Determine the [x, y] coordinate at the center of the cell enclosing the given text.  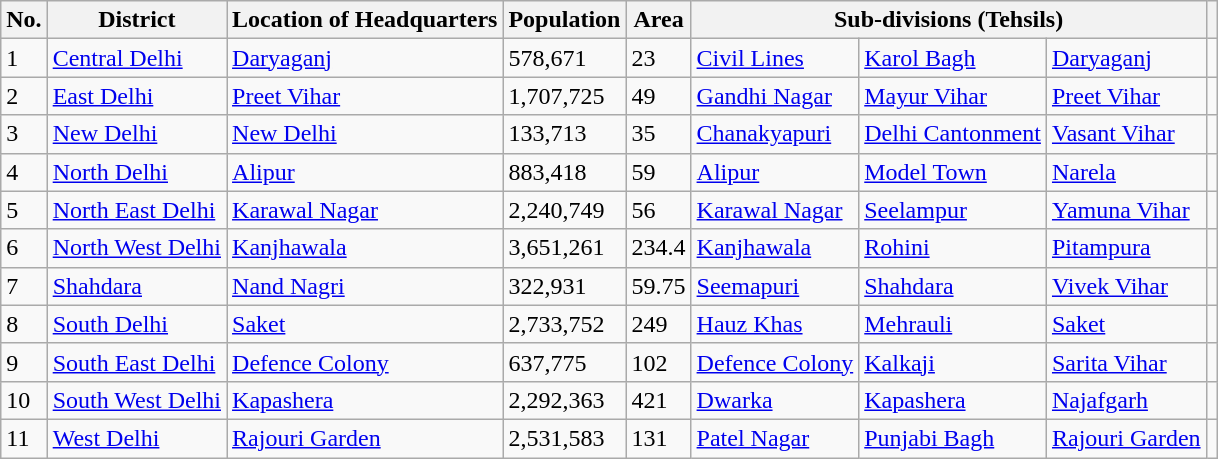
South Delhi [136, 324]
North West Delhi [136, 248]
9 [24, 362]
Najafgarh [1126, 400]
578,671 [564, 58]
Seelampur [953, 210]
10 [24, 400]
Mayur Vihar [953, 96]
7 [24, 286]
Sarita Vihar [1126, 362]
6 [24, 248]
5 [24, 210]
Kalkaji [953, 362]
23 [658, 58]
Nand Nagri [365, 286]
131 [658, 438]
2,240,749 [564, 210]
249 [658, 324]
Dwarka [775, 400]
Vasant Vihar [1126, 134]
Vivek Vihar [1126, 286]
South West Delhi [136, 400]
Mehrauli [953, 324]
Narela [1126, 172]
District [136, 20]
North East Delhi [136, 210]
Chanakyapuri [775, 134]
Punjabi Bagh [953, 438]
Delhi Cantonment [953, 134]
49 [658, 96]
2,292,363 [564, 400]
East Delhi [136, 96]
35 [658, 134]
4 [24, 172]
Seemapuri [775, 286]
3,651,261 [564, 248]
2,733,752 [564, 324]
Location of Headquarters [365, 20]
No. [24, 20]
59.75 [658, 286]
1 [24, 58]
3 [24, 134]
Hauz Khas [775, 324]
Karol Bagh [953, 58]
Rohini [953, 248]
North Delhi [136, 172]
11 [24, 438]
Population [564, 20]
2 [24, 96]
Patel Nagar [775, 438]
West Delhi [136, 438]
102 [658, 362]
56 [658, 210]
Gandhi Nagar [775, 96]
Civil Lines [775, 58]
421 [658, 400]
Area [658, 20]
Sub-divisions (Tehsils) [948, 20]
322,931 [564, 286]
Pitampura [1126, 248]
133,713 [564, 134]
1,707,725 [564, 96]
59 [658, 172]
883,418 [564, 172]
South East Delhi [136, 362]
8 [24, 324]
Model Town [953, 172]
2,531,583 [564, 438]
234.4 [658, 248]
Yamuna Vihar [1126, 210]
637,775 [564, 362]
Central Delhi [136, 58]
